Determine the [X, Y] coordinate at the center of the cell enclosing the given text.  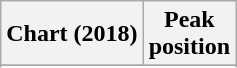
Peak position [189, 34]
Chart (2018) [72, 34]
